For the text-containing cell, return its midpoint in [X, Y] coordinate format. 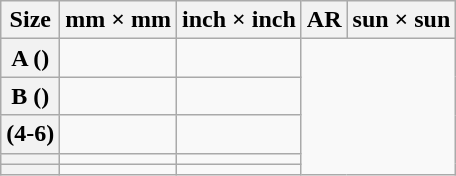
A () [30, 58]
Size [30, 20]
sun × sun [402, 20]
AR [324, 20]
B () [30, 96]
(4-6) [30, 134]
mm × mm [118, 20]
inch × inch [240, 20]
